Capture the cell that displays the provided text and extract its (X, Y) central coordinate. 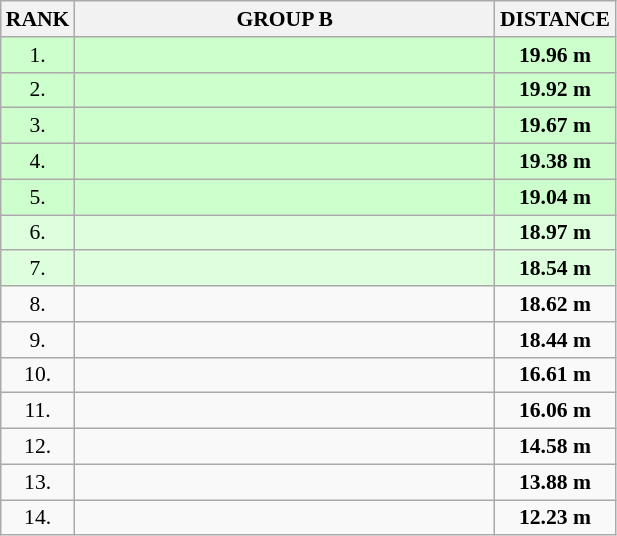
GROUP B (284, 19)
18.62 m (555, 304)
9. (38, 340)
18.97 m (555, 233)
4. (38, 162)
2. (38, 90)
DISTANCE (555, 19)
19.67 m (555, 126)
13.88 m (555, 482)
19.38 m (555, 162)
5. (38, 197)
19.96 m (555, 55)
18.54 m (555, 269)
1. (38, 55)
16.61 m (555, 375)
12.23 m (555, 518)
18.44 m (555, 340)
16.06 m (555, 411)
RANK (38, 19)
13. (38, 482)
10. (38, 375)
14.58 m (555, 447)
19.92 m (555, 90)
3. (38, 126)
14. (38, 518)
7. (38, 269)
8. (38, 304)
11. (38, 411)
19.04 m (555, 197)
12. (38, 447)
6. (38, 233)
